Locate the cell with the specified text and output its (x, y) center coordinate. 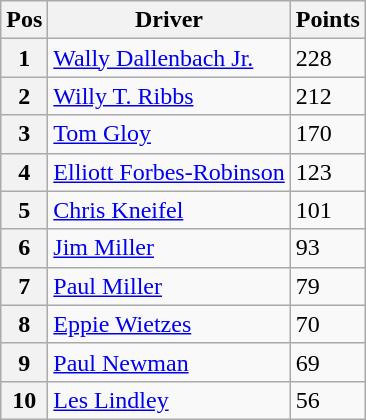
2 (24, 96)
170 (328, 134)
212 (328, 96)
56 (328, 400)
5 (24, 210)
Jim Miller (169, 248)
10 (24, 400)
Elliott Forbes-Robinson (169, 172)
Points (328, 20)
Driver (169, 20)
Les Lindley (169, 400)
101 (328, 210)
7 (24, 286)
228 (328, 58)
93 (328, 248)
123 (328, 172)
Paul Miller (169, 286)
6 (24, 248)
Eppie Wietzes (169, 324)
3 (24, 134)
79 (328, 286)
Willy T. Ribbs (169, 96)
8 (24, 324)
70 (328, 324)
69 (328, 362)
9 (24, 362)
Wally Dallenbach Jr. (169, 58)
Chris Kneifel (169, 210)
Tom Gloy (169, 134)
4 (24, 172)
Paul Newman (169, 362)
1 (24, 58)
Pos (24, 20)
